Capture the cell that displays the provided text and extract its [x, y] central coordinate. 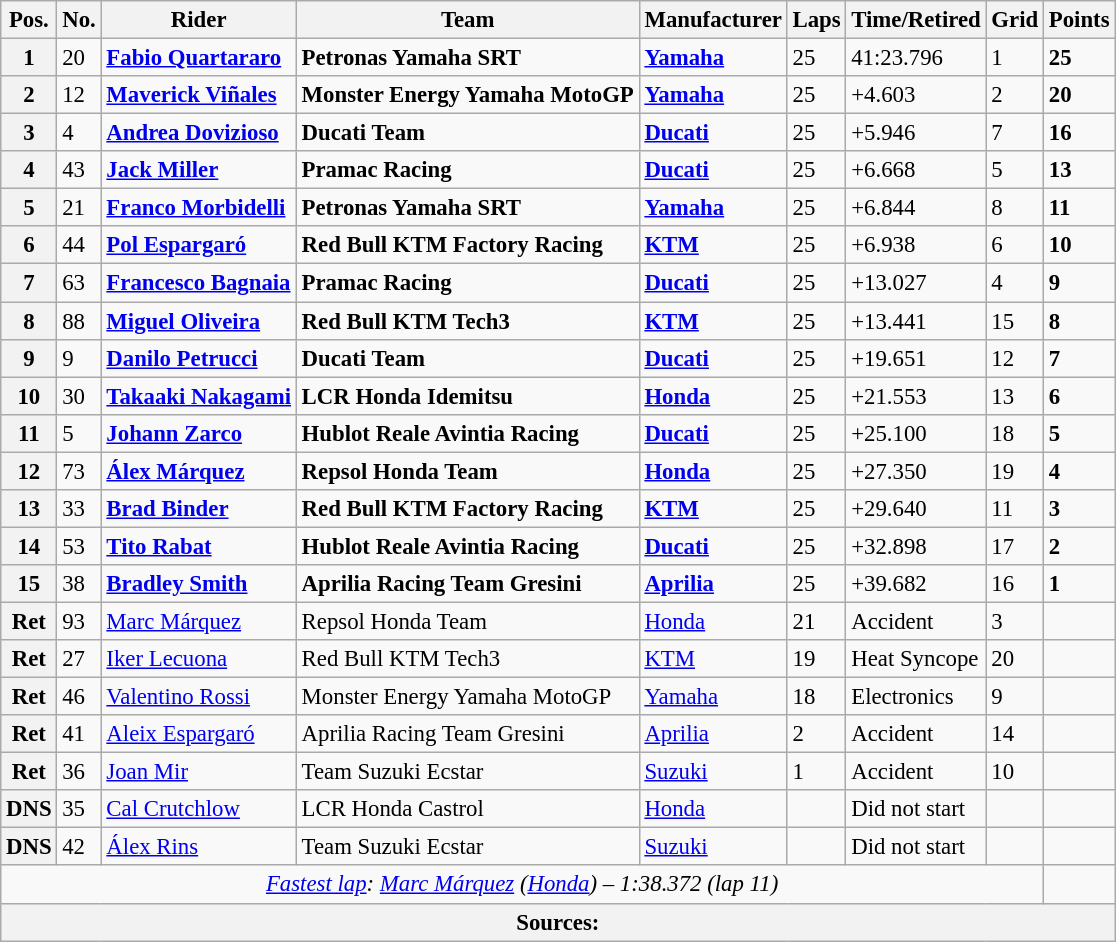
LCR Honda Castrol [468, 809]
Manufacturer [713, 20]
Team [468, 20]
63 [79, 283]
+27.350 [916, 471]
Francesco Bagnaia [198, 283]
Fabio Quartararo [198, 58]
Fastest lap: Marc Márquez (Honda) – 1:38.372 (lap 11) [522, 885]
Jack Miller [198, 170]
Iker Lecuona [198, 659]
36 [79, 772]
Pol Espargaró [198, 245]
+6.938 [916, 245]
33 [79, 509]
+25.100 [916, 433]
Johann Zarco [198, 433]
+32.898 [916, 546]
Time/Retired [916, 20]
53 [79, 546]
Aleix Espargaró [198, 734]
Maverick Viñales [198, 95]
Joan Mir [198, 772]
Laps [816, 20]
Bradley Smith [198, 584]
Franco Morbidelli [198, 208]
Miguel Oliveira [198, 321]
Brad Binder [198, 509]
93 [79, 621]
+6.844 [916, 208]
41:23.796 [916, 58]
Marc Márquez [198, 621]
27 [79, 659]
+19.651 [916, 358]
+29.640 [916, 509]
Andrea Dovizioso [198, 133]
Takaaki Nakagami [198, 396]
Heat Syncope [916, 659]
Tito Rabat [198, 546]
41 [79, 734]
+5.946 [916, 133]
44 [79, 245]
35 [79, 809]
Cal Crutchlow [198, 809]
+21.553 [916, 396]
30 [79, 396]
Danilo Petrucci [198, 358]
73 [79, 471]
Points [1078, 20]
88 [79, 321]
Sources: [558, 922]
43 [79, 170]
Rider [198, 20]
42 [79, 847]
Electronics [916, 697]
No. [79, 20]
Álex Rins [198, 847]
+13.027 [916, 283]
Pos. [29, 20]
LCR Honda Idemitsu [468, 396]
46 [79, 697]
+6.668 [916, 170]
Valentino Rossi [198, 697]
+39.682 [916, 584]
+13.441 [916, 321]
38 [79, 584]
17 [1014, 546]
+4.603 [916, 95]
Álex Márquez [198, 471]
Grid [1014, 20]
